Determine the [X, Y] coordinate at the center of the cell enclosing the given text.  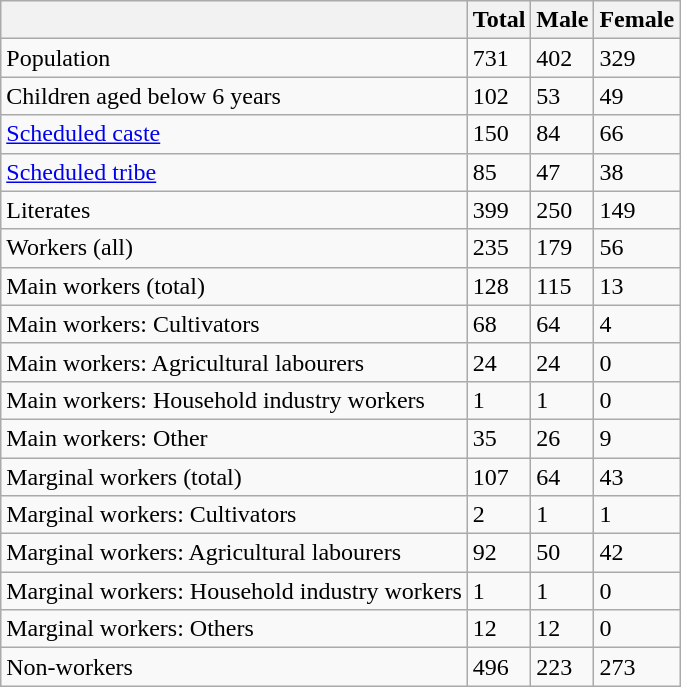
Literates [234, 210]
38 [637, 172]
2 [499, 515]
Children aged below 6 years [234, 96]
150 [499, 134]
731 [499, 58]
47 [562, 172]
68 [499, 324]
179 [562, 248]
56 [637, 248]
Female [637, 20]
107 [499, 477]
Main workers: Other [234, 438]
85 [499, 172]
13 [637, 286]
402 [562, 58]
9 [637, 438]
496 [499, 667]
273 [637, 667]
Main workers: Household industry workers [234, 400]
Main workers (total) [234, 286]
Main workers: Agricultural labourers [234, 362]
329 [637, 58]
66 [637, 134]
235 [499, 248]
Population [234, 58]
102 [499, 96]
26 [562, 438]
Non-workers [234, 667]
Main workers: Cultivators [234, 324]
Male [562, 20]
Marginal workers: Cultivators [234, 515]
149 [637, 210]
128 [499, 286]
53 [562, 96]
92 [499, 553]
49 [637, 96]
4 [637, 324]
Marginal workers: Agricultural labourers [234, 553]
42 [637, 553]
Total [499, 20]
50 [562, 553]
399 [499, 210]
223 [562, 667]
Scheduled tribe [234, 172]
Marginal workers (total) [234, 477]
115 [562, 286]
Marginal workers: Others [234, 629]
250 [562, 210]
Workers (all) [234, 248]
Marginal workers: Household industry workers [234, 591]
35 [499, 438]
Scheduled caste [234, 134]
84 [562, 134]
43 [637, 477]
